Provide the [X, Y] coordinate of the cell's center where the given text is located.  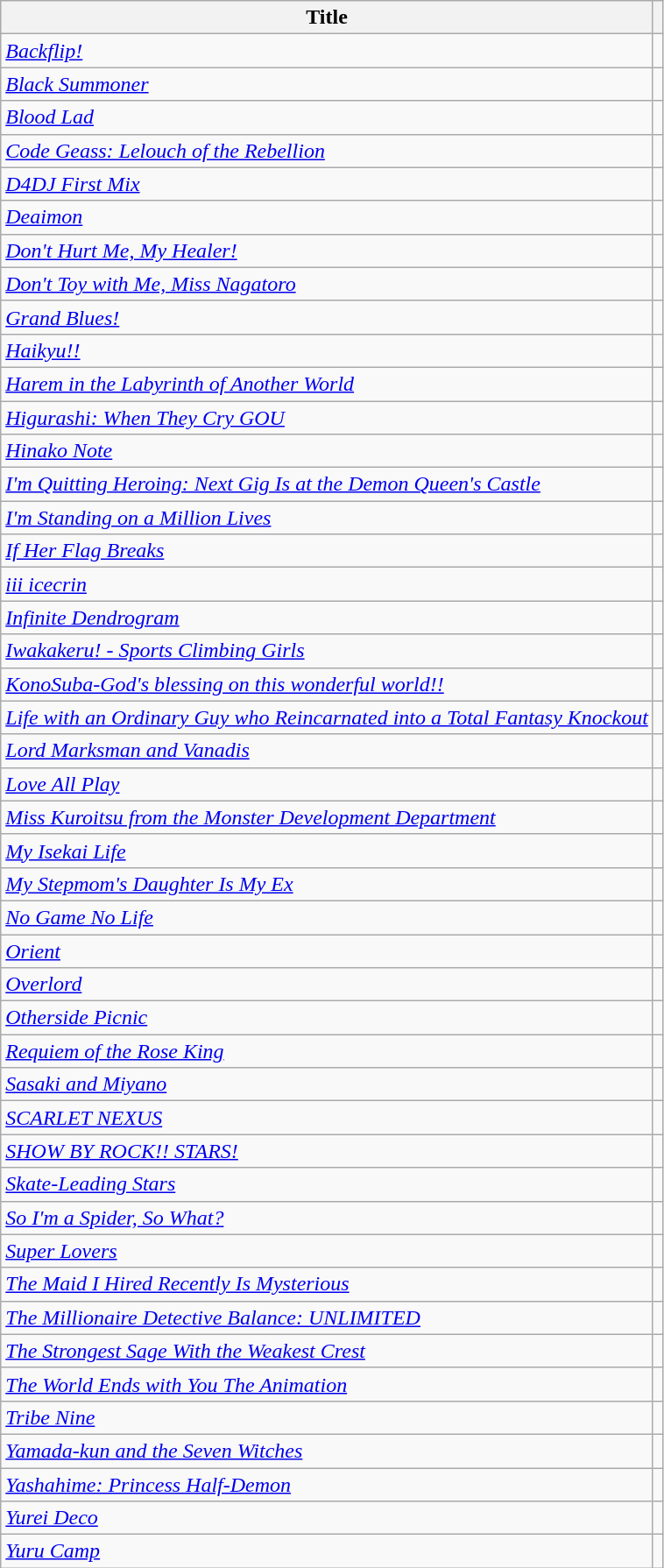
Higurashi: When They Cry GOU [328, 418]
KonoSuba-God's blessing on this wonderful world!! [328, 684]
The Maid I Hired Recently Is Mysterious [328, 1284]
Orient [328, 950]
The Strongest Sage With the Weakest Crest [328, 1351]
Don't Toy with Me, Miss Nagatoro [328, 284]
Love All Play [328, 784]
Don't Hurt Me, My Healer! [328, 251]
Requiem of the Rose King [328, 1051]
Yashahime: Princess Half-Demon [328, 1485]
Deaimon [328, 217]
Skate-Leading Stars [328, 1184]
D4DJ First Mix [328, 184]
Sasaki and Miyano [328, 1084]
iii icecrin [328, 584]
Grand Blues! [328, 317]
Super Lovers [328, 1251]
Blood Lad [328, 117]
Life with an Ordinary Guy who Reincarnated into a Total Fantasy Knockout [328, 717]
Miss Kuroitsu from the Monster Development Department [328, 817]
Code Geass: Lelouch of the Rebellion [328, 151]
No Game No Life [328, 917]
Infinite Dendrogram [328, 618]
So I'm a Spider, So What? [328, 1218]
Backflip! [328, 51]
Yuru Camp [328, 1551]
Haikyu!! [328, 350]
SCARLET NEXUS [328, 1118]
Iwakakeru! - Sports Climbing Girls [328, 651]
I'm Quitting Heroing: Next Gig Is at the Demon Queen's Castle [328, 484]
Yamada-kun and the Seven Witches [328, 1451]
Hinako Note [328, 451]
The Millionaire Detective Balance: UNLIMITED [328, 1317]
Harem in the Labyrinth of Another World [328, 384]
My Isekai Life [328, 851]
Otherside Picnic [328, 1018]
Black Summoner [328, 84]
Yurei Deco [328, 1518]
Lord Marksman and Vanadis [328, 751]
Tribe Nine [328, 1417]
The World Ends with You The Animation [328, 1384]
SHOW BY ROCK!! STARS! [328, 1151]
Title [328, 18]
Overlord [328, 985]
I'm Standing on a Million Lives [328, 518]
If Her Flag Breaks [328, 551]
My Stepmom's Daughter Is My Ex [328, 884]
